Pinpoint the cell where the given text exists, returning its (X, Y) midpoint coordinate. 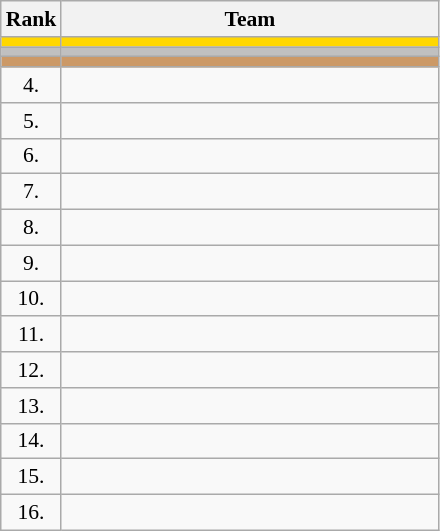
13. (32, 406)
9. (32, 263)
Team (250, 19)
10. (32, 299)
7. (32, 192)
5. (32, 121)
Rank (32, 19)
12. (32, 370)
4. (32, 85)
14. (32, 441)
16. (32, 513)
6. (32, 156)
8. (32, 228)
11. (32, 335)
15. (32, 477)
